Determine the [x, y] coordinate at the center of the cell enclosing the given text.  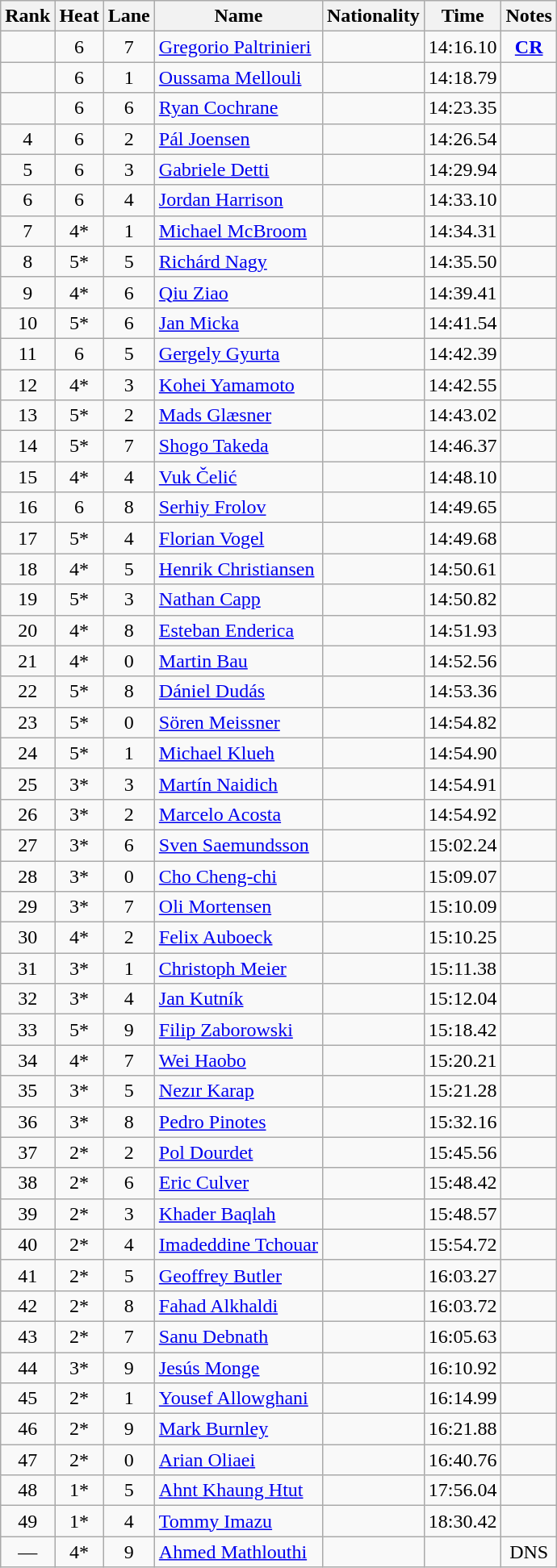
14:29.94 [463, 169]
22 [27, 692]
14:26.54 [463, 139]
17:56.04 [463, 1491]
Richárd Nagy [238, 261]
28 [27, 876]
15:32.16 [463, 1122]
16 [27, 508]
14:16.10 [463, 47]
Ahmed Mathlouthi [238, 1552]
14:43.02 [463, 416]
14:54.90 [463, 753]
Cho Cheng-chi [238, 876]
14:39.41 [463, 292]
Jesús Monge [238, 1368]
Jan Kutník [238, 999]
Nationality [373, 16]
46 [27, 1429]
14:23.35 [463, 108]
Gergely Gyurta [238, 353]
Pedro Pinotes [238, 1122]
14:34.31 [463, 231]
14:53.36 [463, 692]
Felix Auboeck [238, 938]
16:10.92 [463, 1368]
Shogo Takeda [238, 446]
Oussama Mellouli [238, 77]
15:02.24 [463, 845]
Heat [79, 16]
Lane [129, 16]
Nathan Capp [238, 600]
13 [27, 416]
15:10.09 [463, 907]
14:50.61 [463, 569]
14:18.79 [463, 77]
18 [27, 569]
25 [27, 784]
29 [27, 907]
15:10.25 [463, 938]
12 [27, 385]
14:54.92 [463, 814]
17 [27, 538]
32 [27, 999]
31 [27, 968]
37 [27, 1152]
Imadeddine Tchouar [238, 1244]
19 [27, 600]
33 [27, 1030]
Rank [27, 16]
Ryan Cochrane [238, 108]
Serhiy Frolov [238, 508]
27 [27, 845]
Jordan Harrison [238, 200]
Esteban Enderica [238, 630]
18:30.42 [463, 1521]
Mark Burnley [238, 1429]
Yousef Allowghani [238, 1399]
48 [27, 1491]
42 [27, 1306]
Khader Baqlah [238, 1214]
14:35.50 [463, 261]
Qiu Ziao [238, 292]
15:12.04 [463, 999]
14:48.10 [463, 477]
Gregorio Paltrinieri [238, 47]
41 [27, 1275]
14:42.55 [463, 385]
Mads Glæsner [238, 416]
Kohei Yamamoto [238, 385]
14:54.82 [463, 722]
Marcelo Acosta [238, 814]
30 [27, 938]
16:40.76 [463, 1460]
15:18.42 [463, 1030]
Henrik Christiansen [238, 569]
Arian Oliaei [238, 1460]
15:54.72 [463, 1244]
14:52.56 [463, 661]
15:48.42 [463, 1183]
Oli Mortensen [238, 907]
Time [463, 16]
Gabriele Detti [238, 169]
39 [27, 1214]
Ahnt Khaung Htut [238, 1491]
21 [27, 661]
Tommy Imazu [238, 1521]
Filip Zaborowski [238, 1030]
36 [27, 1122]
15:48.57 [463, 1214]
Eric Culver [238, 1183]
15 [27, 477]
Sven Saemundsson [238, 845]
16:14.99 [463, 1399]
16:05.63 [463, 1336]
Fahad Alkhaldi [238, 1306]
15:21.28 [463, 1091]
Martín Naidich [238, 784]
14:33.10 [463, 200]
11 [27, 353]
Michael Klueh [238, 753]
14:46.37 [463, 446]
14:49.65 [463, 508]
Pál Joensen [238, 139]
Notes [529, 16]
Sören Meissner [238, 722]
16:21.88 [463, 1429]
Christoph Meier [238, 968]
43 [27, 1336]
Wei Haobo [238, 1060]
15:09.07 [463, 876]
45 [27, 1399]
47 [27, 1460]
Nezır Karap [238, 1091]
14:41.54 [463, 323]
Vuk Čelić [238, 477]
49 [27, 1521]
26 [27, 814]
15:45.56 [463, 1152]
Jan Micka [238, 323]
44 [27, 1368]
CR [529, 47]
Pol Dourdet [238, 1152]
Martin Bau [238, 661]
14:54.91 [463, 784]
Name [238, 16]
16:03.72 [463, 1306]
14:50.82 [463, 600]
DNS [529, 1552]
Florian Vogel [238, 538]
34 [27, 1060]
35 [27, 1091]
15:11.38 [463, 968]
14:51.93 [463, 630]
38 [27, 1183]
16:03.27 [463, 1275]
Sanu Debnath [238, 1336]
20 [27, 630]
23 [27, 722]
15:20.21 [463, 1060]
Geoffrey Butler [238, 1275]
14:49.68 [463, 538]
10 [27, 323]
40 [27, 1244]
Michael McBroom [238, 231]
24 [27, 753]
14:42.39 [463, 353]
14 [27, 446]
Dániel Dudás [238, 692]
— [27, 1552]
